Capture the cell that displays the provided text and extract its (x, y) central coordinate. 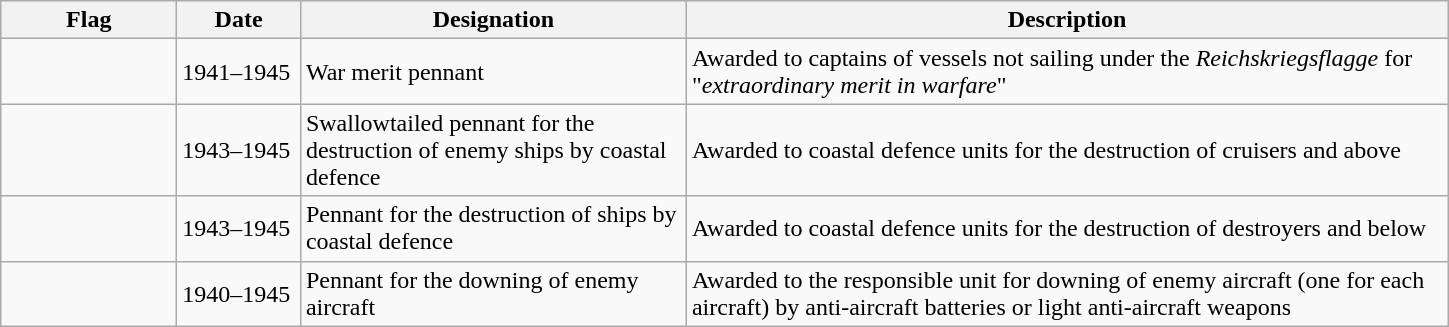
1940–1945 (239, 294)
Designation (493, 20)
Date (239, 20)
Flag (89, 20)
War merit pennant (493, 72)
Awarded to coastal defence units for the destruction of cruisers and above (1066, 150)
1941–1945 (239, 72)
Awarded to the responsible unit for downing of enemy aircraft (one for each aircraft) by anti-aircraft batteries or light anti-aircraft weapons (1066, 294)
Pennant for the downing of enemy aircraft (493, 294)
Swallowtailed pennant for the destruction of enemy ships by coastal defence (493, 150)
Pennant for the destruction of ships by coastal defence (493, 228)
Description (1066, 20)
Awarded to captains of vessels not sailing under the Reichskriegsflagge for "extraordinary merit in warfare" (1066, 72)
Awarded to coastal defence units for the destruction of destroyers and below (1066, 228)
